From the cell containing the given text, extract its center point as [X, Y] coordinate. 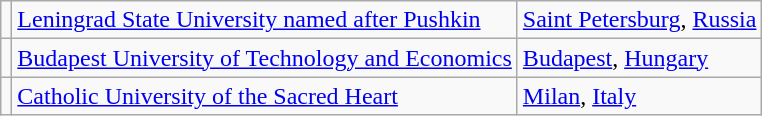
Catholic University of the Sacred Heart [265, 96]
Budapest, Hungary [640, 58]
Leningrad State University named after Pushkin [265, 20]
Saint Petersburg, Russia [640, 20]
Budapest University of Technology and Economics [265, 58]
Milan, Italy [640, 96]
